From the cell containing the given text, extract its center point as (x, y) coordinate. 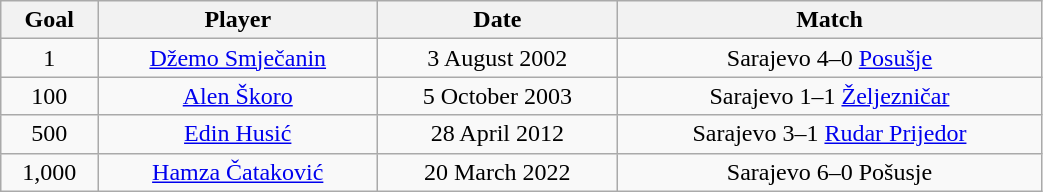
Player (238, 20)
Džemo Smječanin (238, 58)
Sarajevo 1–1 Željezničar (830, 96)
500 (50, 134)
Hamza Čataković (238, 172)
Date (498, 20)
Match (830, 20)
Sarajevo 4–0 Posušje (830, 58)
28 April 2012 (498, 134)
Alen Škoro (238, 96)
100 (50, 96)
1 (50, 58)
1,000 (50, 172)
Sarajevo 3–1 Rudar Prijedor (830, 134)
3 August 2002 (498, 58)
5 October 2003 (498, 96)
Goal (50, 20)
Edin Husić (238, 134)
Sarajevo 6–0 Pošusje (830, 172)
20 March 2022 (498, 172)
